From the cell containing the given text, extract its center point as [X, Y] coordinate. 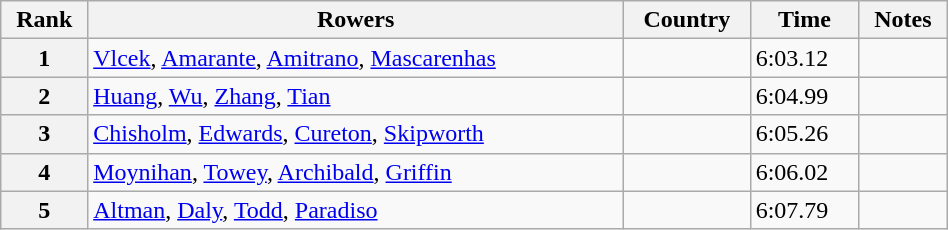
Notes [904, 20]
3 [44, 134]
2 [44, 96]
6:04.99 [804, 96]
Chisholm, Edwards, Cureton, Skipworth [356, 134]
Time [804, 20]
Huang, Wu, Zhang, Tian [356, 96]
6:07.79 [804, 210]
Rank [44, 20]
Altman, Daly, Todd, Paradiso [356, 210]
6:06.02 [804, 172]
Moynihan, Towey, Archibald, Griffin [356, 172]
Vlcek, Amarante, Amitrano, Mascarenhas [356, 58]
Rowers [356, 20]
6:03.12 [804, 58]
Country [688, 20]
6:05.26 [804, 134]
5 [44, 210]
4 [44, 172]
1 [44, 58]
